Identify which cell holds the provided text, then report its (x, y) central coordinate. 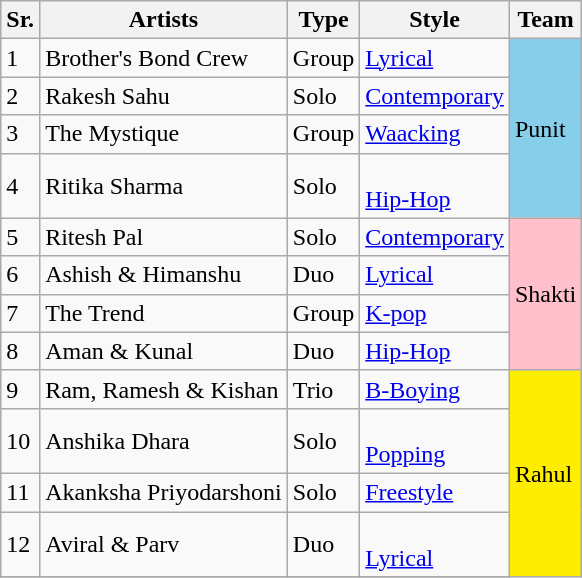
Akanksha Priyodarshoni (164, 492)
2 (20, 96)
Popping (435, 440)
Type (323, 20)
Style (435, 20)
Ritesh Pal (164, 237)
Ram, Ramesh & Kishan (164, 389)
Artists (164, 20)
The Trend (164, 313)
K-pop (435, 313)
Punit (545, 128)
Aviral & Parv (164, 544)
Brother's Bond Crew (164, 58)
11 (20, 492)
Ashish & Himanshu (164, 275)
Team (545, 20)
4 (20, 186)
Ritika Sharma (164, 186)
7 (20, 313)
B-Boying (435, 389)
Aman & Kunal (164, 351)
12 (20, 544)
Freestyle (435, 492)
Rakesh Sahu (164, 96)
8 (20, 351)
Waacking (435, 134)
Rahul (545, 473)
3 (20, 134)
Anshika Dhara (164, 440)
9 (20, 389)
10 (20, 440)
Shakti (545, 294)
Trio (323, 389)
1 (20, 58)
6 (20, 275)
The Mystique (164, 134)
5 (20, 237)
Sr. (20, 20)
